Capture the cell that displays the provided text and extract its (X, Y) central coordinate. 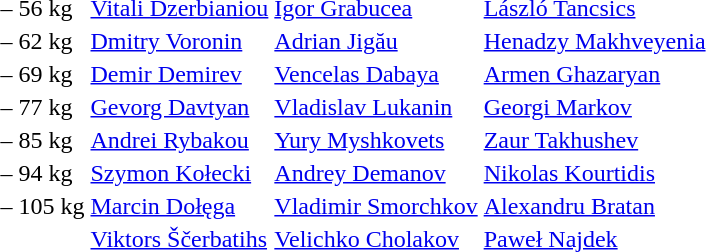
Andrei Rybakou (180, 140)
Vladimir Smorchkov (376, 206)
Marcin Dołęga (180, 206)
Gevorg Davtyan (180, 107)
Dmitry Voronin (180, 41)
Vladislav Lukanin (376, 107)
Szymon Kołecki (180, 173)
Yury Myshkovets (376, 140)
Adrian Jigău (376, 41)
Andrey Demanov (376, 173)
Demir Demirev (180, 74)
Vencelas Dabaya (376, 74)
